Output the [X, Y] coordinate of the center of the cell containing the given text.  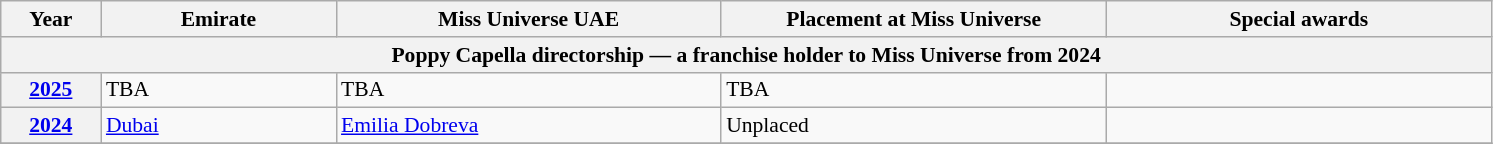
Poppy Capella directorship — a franchise holder to Miss Universe from 2024 [746, 55]
Dubai [218, 126]
Unplaced [914, 126]
2025 [51, 90]
Miss Universe UAE [528, 19]
Special awards [1298, 19]
2024 [51, 126]
Placement at Miss Universe [914, 19]
Emilia Dobreva [528, 126]
Emirate [218, 19]
Year [51, 19]
